Capture the cell that displays the provided text and extract its [X, Y] central coordinate. 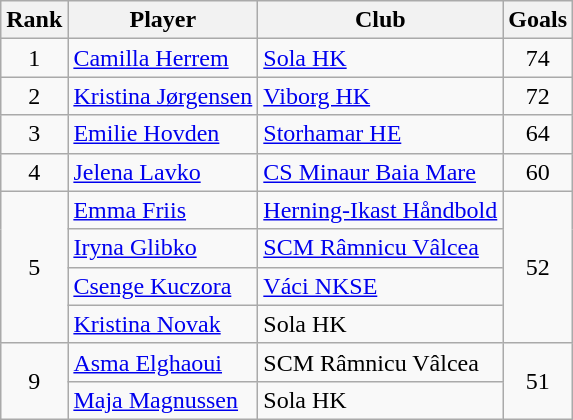
64 [538, 134]
Csenge Kuczora [163, 286]
60 [538, 172]
1 [34, 58]
4 [34, 172]
72 [538, 96]
Kristina Novak [163, 324]
Club [380, 20]
Iryna Glibko [163, 248]
3 [34, 134]
Kristina Jørgensen [163, 96]
Emilie Hovden [163, 134]
2 [34, 96]
Player [163, 20]
Storhamar HE [380, 134]
Asma Elghaoui [163, 362]
Rank [34, 20]
Goals [538, 20]
Maja Magnussen [163, 400]
Jelena Lavko [163, 172]
51 [538, 381]
Emma Friis [163, 210]
Viborg HK [380, 96]
Camilla Herrem [163, 58]
9 [34, 381]
CS Minaur Baia Mare [380, 172]
74 [538, 58]
5 [34, 267]
Váci NKSE [380, 286]
52 [538, 267]
Herning-Ikast Håndbold [380, 210]
